Pinpoint the cell where the given text exists, returning its [x, y] midpoint coordinate. 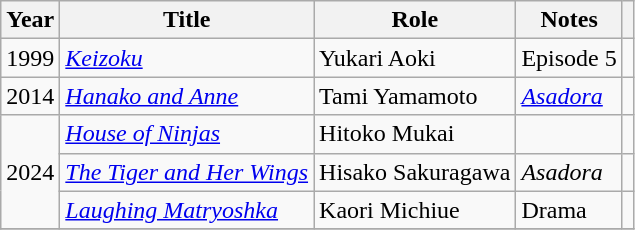
Laughing Matryoshka [187, 210]
Role [415, 20]
Year [30, 20]
House of Ninjas [187, 134]
The Tiger and Her Wings [187, 172]
Kaori Michiue [415, 210]
Keizoku [187, 58]
Hanako and Anne [187, 96]
2014 [30, 96]
Yukari Aoki [415, 58]
Title [187, 20]
2024 [30, 172]
Notes [569, 20]
Hitoko Mukai [415, 134]
Hisako Sakuragawa [415, 172]
Drama [569, 210]
1999 [30, 58]
Episode 5 [569, 58]
Tami Yamamoto [415, 96]
